Output the (X, Y) coordinate of the center of the cell containing the given text.  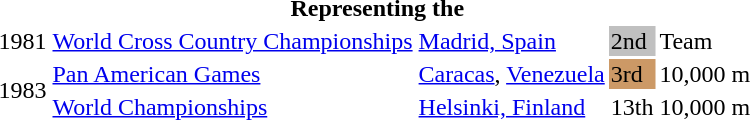
Pan American Games (232, 74)
3rd (632, 74)
World Cross Country Championships (232, 41)
Caracas, Venezuela (512, 74)
2nd (632, 41)
Madrid, Spain (512, 41)
